Provide the [x, y] coordinate of the cell's center where the given text is located.  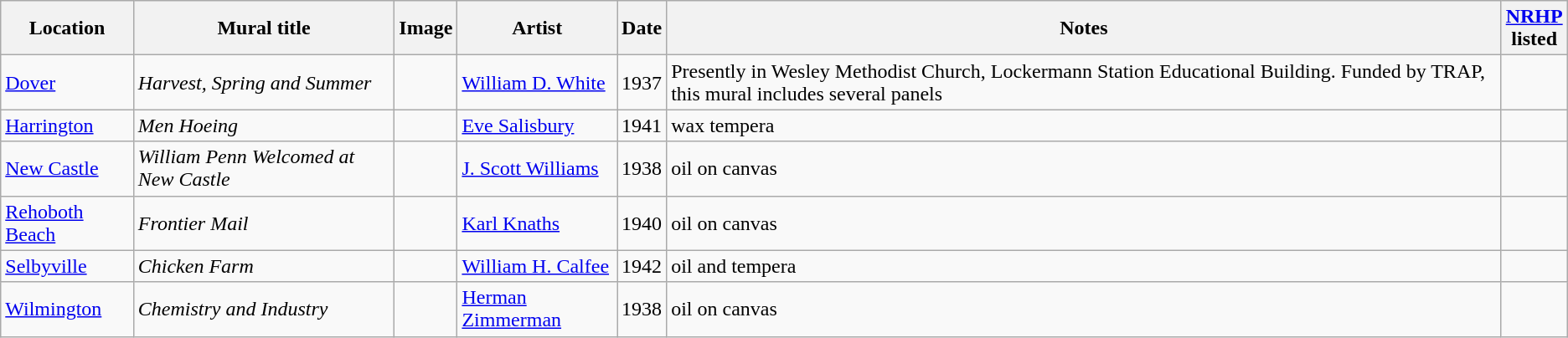
Mural title [264, 28]
Wilmington [67, 310]
Chemistry and Industry [264, 310]
oil and tempera [1084, 266]
Frontier Mail [264, 223]
Artist [538, 28]
Herman Zimmerman [538, 310]
Chicken Farm [264, 266]
wax tempera [1084, 125]
Rehoboth Beach [67, 223]
J. Scott Williams [538, 169]
Dover [67, 82]
Karl Knaths [538, 223]
New Castle [67, 169]
Selbyville [67, 266]
Date [642, 28]
Presently in Wesley Methodist Church, Lockermann Station Educational Building. Funded by TRAP, this mural includes several panels [1084, 82]
William Penn Welcomed at New Castle [264, 169]
William H. Calfee [538, 266]
Harvest, Spring and Summer [264, 82]
1937 [642, 82]
Eve Salisbury [538, 125]
William D. White [538, 82]
Men Hoeing [264, 125]
Image [426, 28]
1941 [642, 125]
Harrington [67, 125]
1940 [642, 223]
Notes [1084, 28]
NRHPlisted [1534, 28]
Location [67, 28]
1942 [642, 266]
